Provide the [x, y] coordinate of the cell's center where the given text is located.  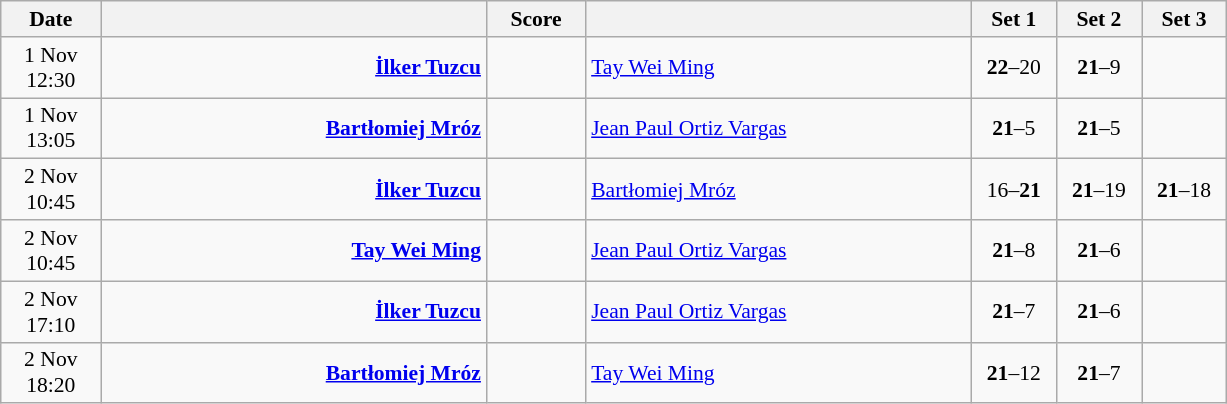
21–19 [1098, 190]
2 Nov18:20 [51, 372]
Date [51, 19]
1 Nov12:30 [51, 68]
21–12 [1014, 372]
21–9 [1098, 68]
Score [536, 19]
2 Nov17:10 [51, 312]
1 Nov13:05 [51, 128]
Set 3 [1184, 19]
22–20 [1014, 68]
Set 1 [1014, 19]
21–8 [1014, 250]
16–21 [1014, 190]
Set 2 [1098, 19]
21–18 [1184, 190]
